Pinpoint the cell where the given text exists, returning its [x, y] midpoint coordinate. 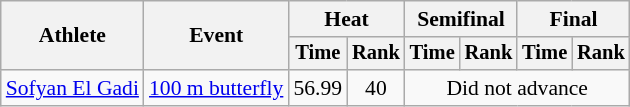
56.99 [318, 88]
Sofyan El Gadi [72, 88]
Semifinal [461, 19]
40 [376, 88]
Final [573, 19]
Event [216, 36]
Did not advance [518, 88]
100 m butterfly [216, 88]
Heat [346, 19]
Athlete [72, 36]
